Pinpoint the cell where the given text exists, returning its [X, Y] midpoint coordinate. 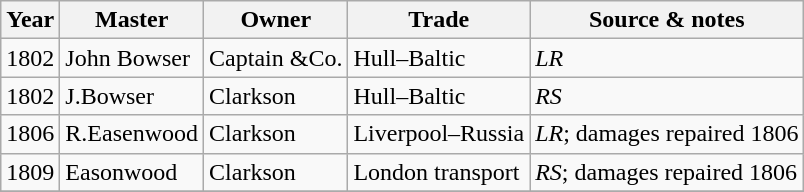
RS; damages repaired 1806 [667, 172]
1809 [30, 172]
Owner [276, 20]
London transport [439, 172]
Captain &Co. [276, 58]
Liverpool–Russia [439, 134]
Trade [439, 20]
LR [667, 58]
Year [30, 20]
Source & notes [667, 20]
J.Bowser [132, 96]
LR; damages repaired 1806 [667, 134]
Easonwood [132, 172]
RS [667, 96]
Master [132, 20]
John Bowser [132, 58]
R.Easenwood [132, 134]
1806 [30, 134]
